Determine the (x, y) coordinate at the center of the cell enclosing the given text.  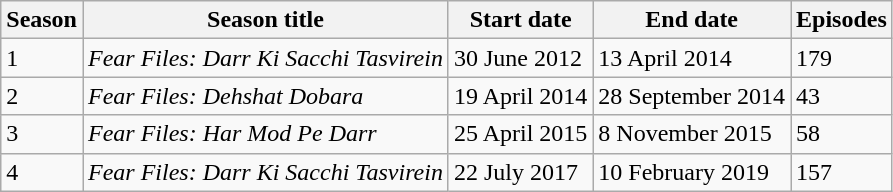
58 (842, 134)
8 November 2015 (692, 134)
Season (42, 20)
13 April 2014 (692, 58)
22 July 2017 (520, 172)
4 (42, 172)
28 September 2014 (692, 96)
End date (692, 20)
Fear Files: Har Mod Pe Darr (265, 134)
1 (42, 58)
3 (42, 134)
10 February 2019 (692, 172)
2 (42, 96)
25 April 2015 (520, 134)
Season title (265, 20)
Episodes (842, 20)
Fear Files: Dehshat Dobara (265, 96)
30 June 2012 (520, 58)
179 (842, 58)
19 April 2014 (520, 96)
Start date (520, 20)
157 (842, 172)
43 (842, 96)
